Determine the [x, y] coordinate at the center of the cell enclosing the given text.  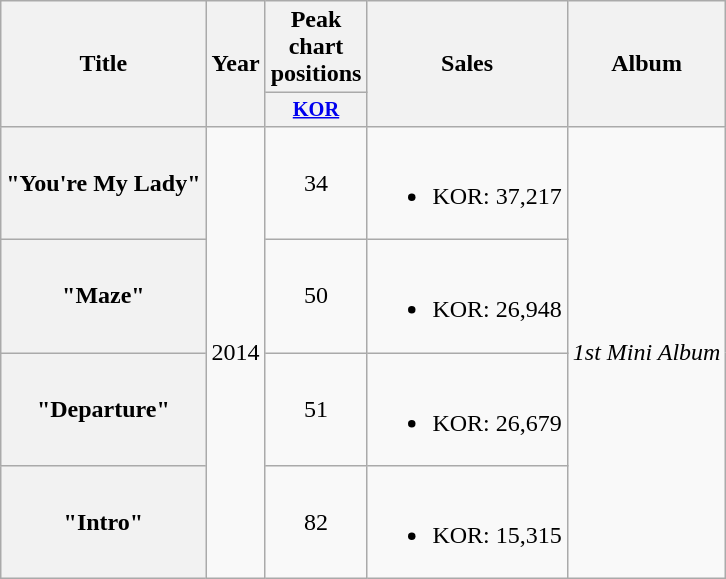
82 [316, 522]
"Departure" [104, 410]
KOR: 26,948 [467, 296]
Year [236, 64]
KOR: 37,217 [467, 182]
50 [316, 296]
Title [104, 64]
1st Mini Album [646, 352]
Album [646, 64]
"Maze" [104, 296]
KOR: 26,679 [467, 410]
"You're My Lady" [104, 182]
Sales [467, 64]
"Intro" [104, 522]
KOR [316, 110]
Peakchartpositions [316, 47]
KOR: 15,315 [467, 522]
51 [316, 410]
34 [316, 182]
2014 [236, 352]
